Return the (x, y) coordinate for the center point of the cell that contains the specified text.  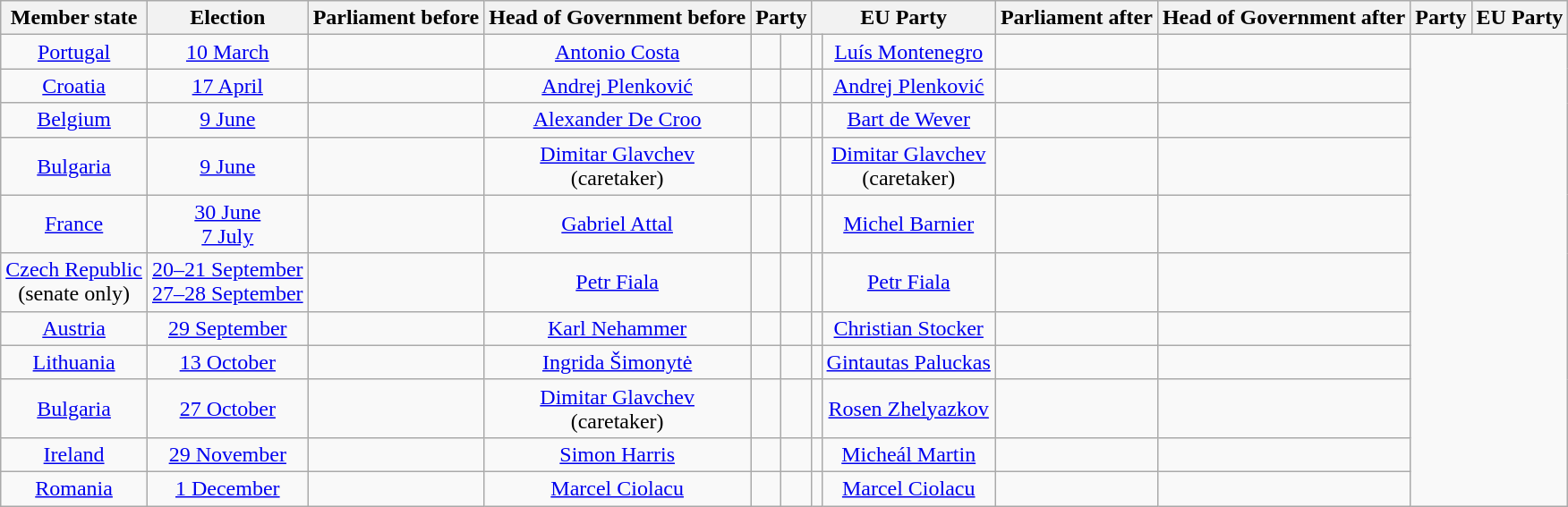
Election (227, 18)
29 November (227, 454)
Rosen Zhelyazkov (908, 408)
Ingrida Šimonytė (618, 362)
Bart de Wever (908, 120)
Croatia (74, 86)
29 September (227, 328)
27 October (227, 408)
Portugal (74, 52)
Austria (74, 328)
20–21 September27–28 September (227, 283)
17 April (227, 86)
Czech Republic(senate only) (74, 283)
Alexander De Croo (618, 120)
30 June7 July (227, 224)
Gabriel Attal (618, 224)
Parliament after (1076, 18)
Head of Government after (1283, 18)
Karl Nehammer (618, 328)
Romania (74, 488)
Lithuania (74, 362)
Parliament before (396, 18)
France (74, 224)
Gintautas Paluckas (908, 362)
Michel Barnier (908, 224)
Antonio Costa (618, 52)
10 March (227, 52)
Micheál Martin (908, 454)
Simon Harris (618, 454)
1 December (227, 488)
Luís Montenegro (908, 52)
13 October (227, 362)
Head of Government before (618, 18)
Ireland (74, 454)
Christian Stocker (908, 328)
Belgium (74, 120)
Member state (74, 18)
